Locate the cell with the specified text and output its [X, Y] center coordinate. 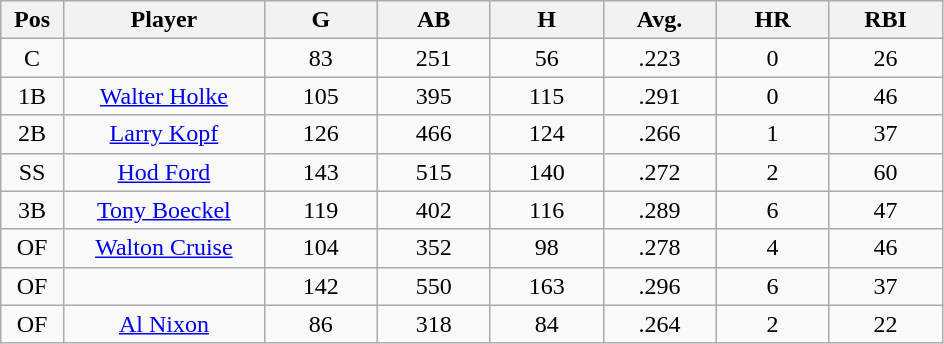
Player [164, 20]
1 [772, 134]
115 [546, 96]
.291 [660, 96]
56 [546, 58]
Pos [32, 20]
Walton Cruise [164, 248]
26 [886, 58]
84 [546, 324]
Avg. [660, 20]
515 [434, 172]
104 [320, 248]
SS [32, 172]
395 [434, 96]
126 [320, 134]
.223 [660, 58]
RBI [886, 20]
124 [546, 134]
4 [772, 248]
60 [886, 172]
.278 [660, 248]
318 [434, 324]
.264 [660, 324]
163 [546, 286]
Hod Ford [164, 172]
352 [434, 248]
2B [32, 134]
Tony Boeckel [164, 210]
86 [320, 324]
143 [320, 172]
H [546, 20]
Walter Holke [164, 96]
251 [434, 58]
98 [546, 248]
G [320, 20]
Larry Kopf [164, 134]
.296 [660, 286]
142 [320, 286]
22 [886, 324]
466 [434, 134]
.289 [660, 210]
105 [320, 96]
Al Nixon [164, 324]
1B [32, 96]
.266 [660, 134]
140 [546, 172]
3B [32, 210]
.272 [660, 172]
550 [434, 286]
AB [434, 20]
47 [886, 210]
402 [434, 210]
83 [320, 58]
HR [772, 20]
C [32, 58]
119 [320, 210]
116 [546, 210]
